Pinpoint the cell where the given text exists, returning its [x, y] midpoint coordinate. 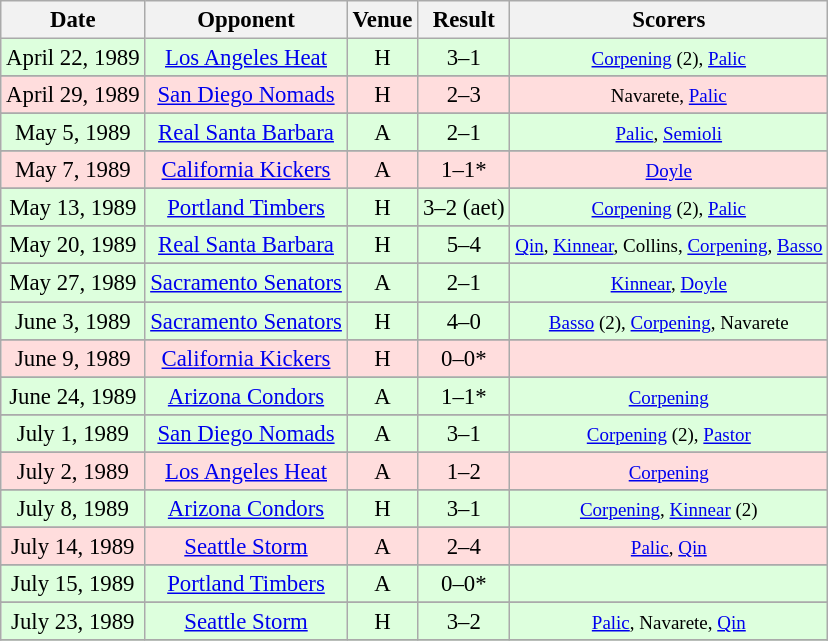
June 9, 1989 [73, 358]
April 29, 1989 [73, 95]
July 14, 1989 [73, 546]
2–3 [464, 95]
Palic, Semioli [669, 133]
Date [73, 20]
Venue [382, 20]
3–2 [464, 621]
Navarete, Palic [669, 95]
Scorers [669, 20]
April 22, 1989 [73, 58]
June 24, 1989 [73, 396]
July 2, 1989 [73, 471]
May 7, 1989 [73, 170]
Opponent [246, 20]
July 1, 1989 [73, 433]
May 5, 1989 [73, 133]
4–0 [464, 321]
Doyle [669, 170]
May 20, 1989 [73, 245]
Palic, Qin [669, 546]
Qin, Kinnear, Collins, Corpening, Basso [669, 245]
July 23, 1989 [73, 621]
Corpening, Kinnear (2) [669, 509]
Result [464, 20]
Palic, Navarete, Qin [669, 621]
July 15, 1989 [73, 584]
5–4 [464, 245]
Corpening (2), Pastor [669, 433]
1–2 [464, 471]
2–4 [464, 546]
Kinnear, Doyle [669, 283]
May 13, 1989 [73, 208]
June 3, 1989 [73, 321]
May 27, 1989 [73, 283]
July 8, 1989 [73, 509]
Basso (2), Corpening, Navarete [669, 321]
3–2 (aet) [464, 208]
